From the cell containing the given text, extract its center point as (x, y) coordinate. 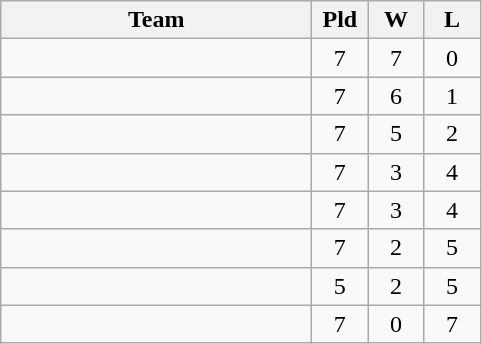
Team (156, 20)
1 (452, 96)
L (452, 20)
W (396, 20)
Pld (340, 20)
6 (396, 96)
